Provide the (X, Y) coordinate of the cell's center where the given text is located.  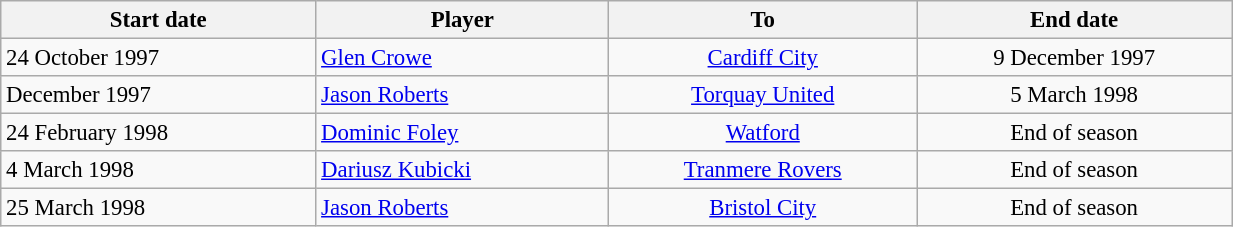
4 March 1998 (158, 170)
9 December 1997 (1074, 58)
Glen Crowe (462, 58)
Player (462, 20)
To (763, 20)
24 February 1998 (158, 133)
Start date (158, 20)
Tranmere Rovers (763, 170)
5 March 1998 (1074, 95)
Dariusz Kubicki (462, 170)
25 March 1998 (158, 208)
Torquay United (763, 95)
Cardiff City (763, 58)
Bristol City (763, 208)
24 October 1997 (158, 58)
December 1997 (158, 95)
Dominic Foley (462, 133)
End date (1074, 20)
Watford (763, 133)
